Identify which cell holds the provided text, then report its [X, Y] central coordinate. 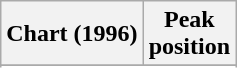
Peak position [189, 34]
Chart (1996) [72, 34]
